Scan for the cell matching the given text and deliver its [X, Y] coordinate at center. 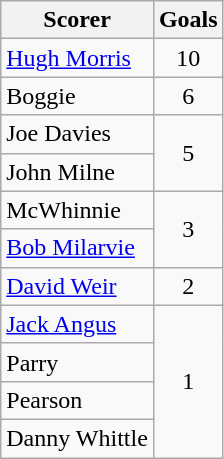
1 [188, 381]
Joe Davies [78, 134]
Parry [78, 362]
Hugh Morris [78, 58]
John Milne [78, 172]
Bob Milarvie [78, 248]
2 [188, 286]
Scorer [78, 20]
Pearson [78, 400]
McWhinnie [78, 210]
5 [188, 153]
Boggie [78, 96]
Goals [188, 20]
3 [188, 229]
Danny Whittle [78, 438]
6 [188, 96]
David Weir [78, 286]
Jack Angus [78, 324]
10 [188, 58]
